Determine the [X, Y] coordinate at the center of the cell enclosing the given text.  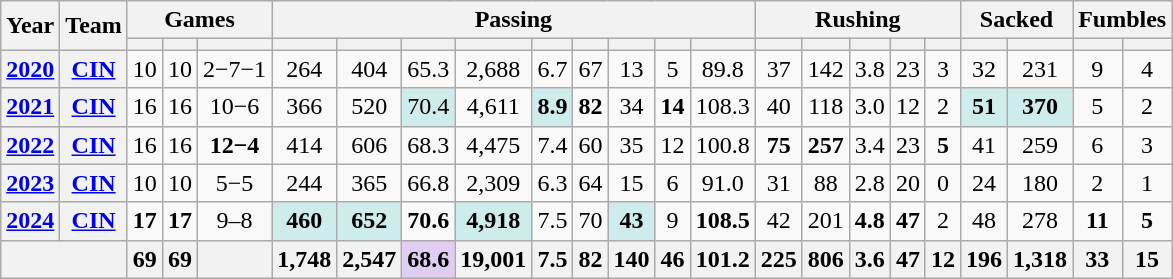
118 [826, 107]
0 [942, 183]
11 [1098, 221]
366 [304, 107]
Team [94, 26]
180 [1040, 183]
3.4 [870, 145]
48 [984, 221]
100.8 [722, 145]
51 [984, 107]
225 [778, 259]
264 [304, 69]
19,001 [494, 259]
70.6 [428, 221]
652 [370, 221]
60 [590, 145]
89.8 [722, 69]
1,318 [1040, 259]
70 [590, 221]
5−5 [234, 183]
370 [1040, 107]
67 [590, 69]
140 [632, 259]
2022 [30, 145]
460 [304, 221]
Fumbles [1122, 20]
7.4 [552, 145]
278 [1040, 221]
4 [1147, 69]
4,611 [494, 107]
20 [908, 183]
2−7−1 [234, 69]
3.6 [870, 259]
42 [778, 221]
70.4 [428, 107]
231 [1040, 69]
414 [304, 145]
66.8 [428, 183]
Sacked [1016, 20]
108.5 [722, 221]
201 [826, 221]
606 [370, 145]
Passing [514, 20]
9–8 [234, 221]
4,918 [494, 221]
1,748 [304, 259]
2,309 [494, 183]
10−6 [234, 107]
3.8 [870, 69]
35 [632, 145]
40 [778, 107]
2020 [30, 69]
196 [984, 259]
41 [984, 145]
108.3 [722, 107]
8.9 [552, 107]
14 [672, 107]
91.0 [722, 183]
2,688 [494, 69]
2024 [30, 221]
24 [984, 183]
2021 [30, 107]
806 [826, 259]
259 [1040, 145]
2,547 [370, 259]
2023 [30, 183]
142 [826, 69]
43 [632, 221]
75 [778, 145]
1 [1147, 183]
520 [370, 107]
Rushing [858, 20]
65.3 [428, 69]
2.8 [870, 183]
46 [672, 259]
68.3 [428, 145]
404 [370, 69]
32 [984, 69]
12−4 [234, 145]
Games [199, 20]
6.7 [552, 69]
68.6 [428, 259]
33 [1098, 259]
31 [778, 183]
Year [30, 26]
3.0 [870, 107]
37 [778, 69]
244 [304, 183]
34 [632, 107]
13 [632, 69]
257 [826, 145]
64 [590, 183]
88 [826, 183]
4,475 [494, 145]
4.8 [870, 221]
101.2 [722, 259]
6.3 [552, 183]
365 [370, 183]
